Identify which cell holds the provided text, then report its [x, y] central coordinate. 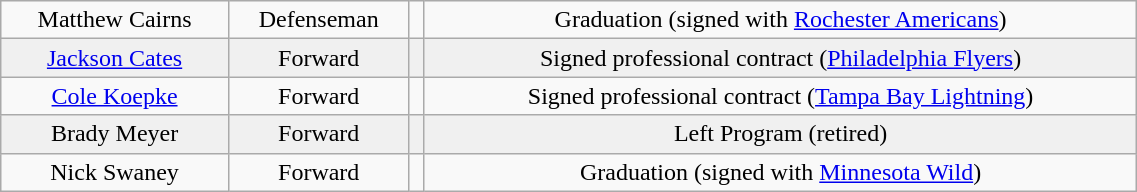
Nick Swaney [115, 172]
Graduation (signed with Minnesota Wild) [780, 172]
Signed professional contract (Tampa Bay Lightning) [780, 96]
Left Program (retired) [780, 134]
Cole Koepke [115, 96]
Graduation (signed with Rochester Americans) [780, 20]
Matthew Cairns [115, 20]
Brady Meyer [115, 134]
Signed professional contract (Philadelphia Flyers) [780, 58]
Jackson Cates [115, 58]
Defenseman [318, 20]
